Return the [x, y] coordinate for the center point of the cell that contains the specified text.  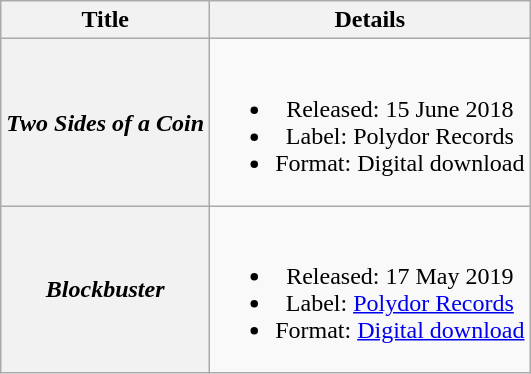
Two Sides of a Coin [106, 122]
Released: 17 May 2019Label: Polydor RecordsFormat: Digital download [370, 290]
Released: 15 June 2018Label: Polydor RecordsFormat: Digital download [370, 122]
Title [106, 20]
Details [370, 20]
Blockbuster [106, 290]
